For the text-containing cell, return its midpoint in [x, y] coordinate format. 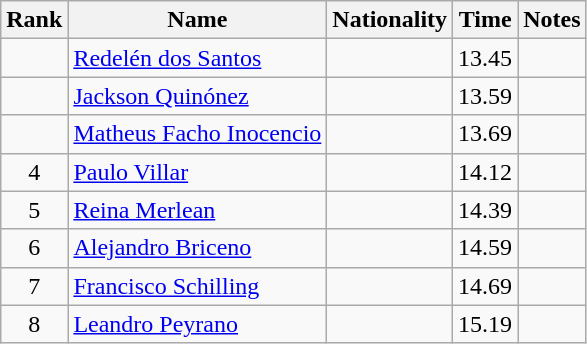
Alejandro Briceno [198, 248]
14.59 [486, 248]
14.69 [486, 286]
Name [198, 20]
8 [34, 324]
Rank [34, 20]
5 [34, 210]
Redelén dos Santos [198, 58]
13.69 [486, 134]
4 [34, 172]
Jackson Quinónez [198, 96]
14.39 [486, 210]
Leandro Peyrano [198, 324]
Francisco Schilling [198, 286]
Reina Merlean [198, 210]
13.45 [486, 58]
Notes [552, 20]
Paulo Villar [198, 172]
13.59 [486, 96]
6 [34, 248]
Time [486, 20]
15.19 [486, 324]
7 [34, 286]
Nationality [390, 20]
14.12 [486, 172]
Matheus Facho Inocencio [198, 134]
